Extract the (X, Y) coordinate from the center of the cell holding the provided text.  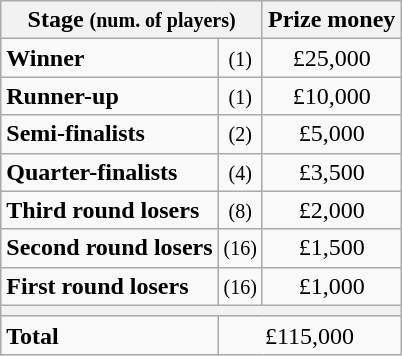
(2) (240, 134)
(8) (240, 210)
£10,000 (331, 96)
£1,500 (331, 248)
Quarter-finalists (110, 172)
£5,000 (331, 134)
(4) (240, 172)
£3,500 (331, 172)
Third round losers (110, 210)
£115,000 (310, 335)
Total (110, 335)
£2,000 (331, 210)
Stage (num. of players) (132, 20)
Second round losers (110, 248)
First round losers (110, 286)
Winner (110, 58)
Runner-up (110, 96)
£25,000 (331, 58)
£1,000 (331, 286)
Prize money (331, 20)
Semi-finalists (110, 134)
